For the text-containing cell, return its midpoint in (x, y) coordinate format. 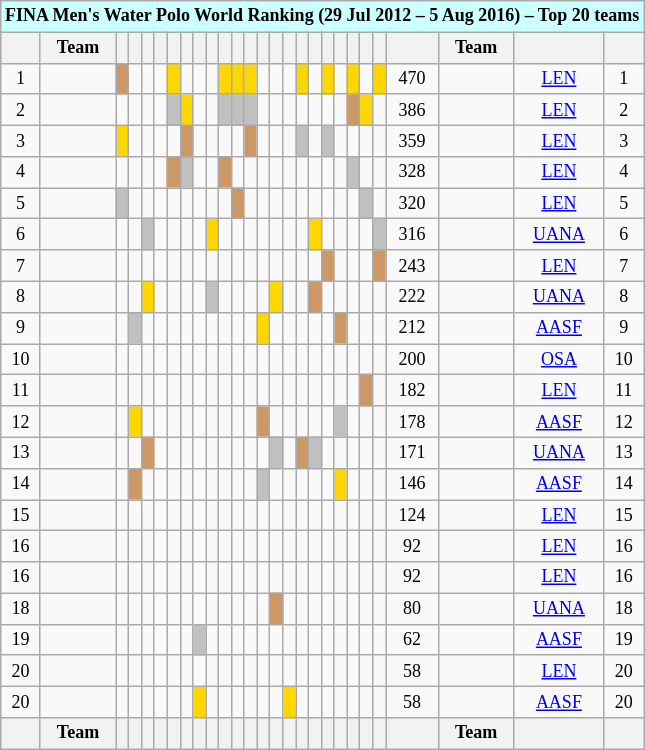
124 (412, 516)
328 (412, 172)
146 (412, 484)
386 (412, 110)
178 (412, 422)
OSA (559, 360)
171 (412, 452)
470 (412, 78)
222 (412, 296)
182 (412, 390)
FINA Men's Water Polo World Ranking (29 Jul 2012 – 5 Aug 2016) – Top 20 teams (322, 16)
320 (412, 204)
316 (412, 234)
243 (412, 266)
200 (412, 360)
359 (412, 140)
212 (412, 328)
80 (412, 608)
62 (412, 640)
